Output the (x, y) coordinate of the center of the cell containing the given text.  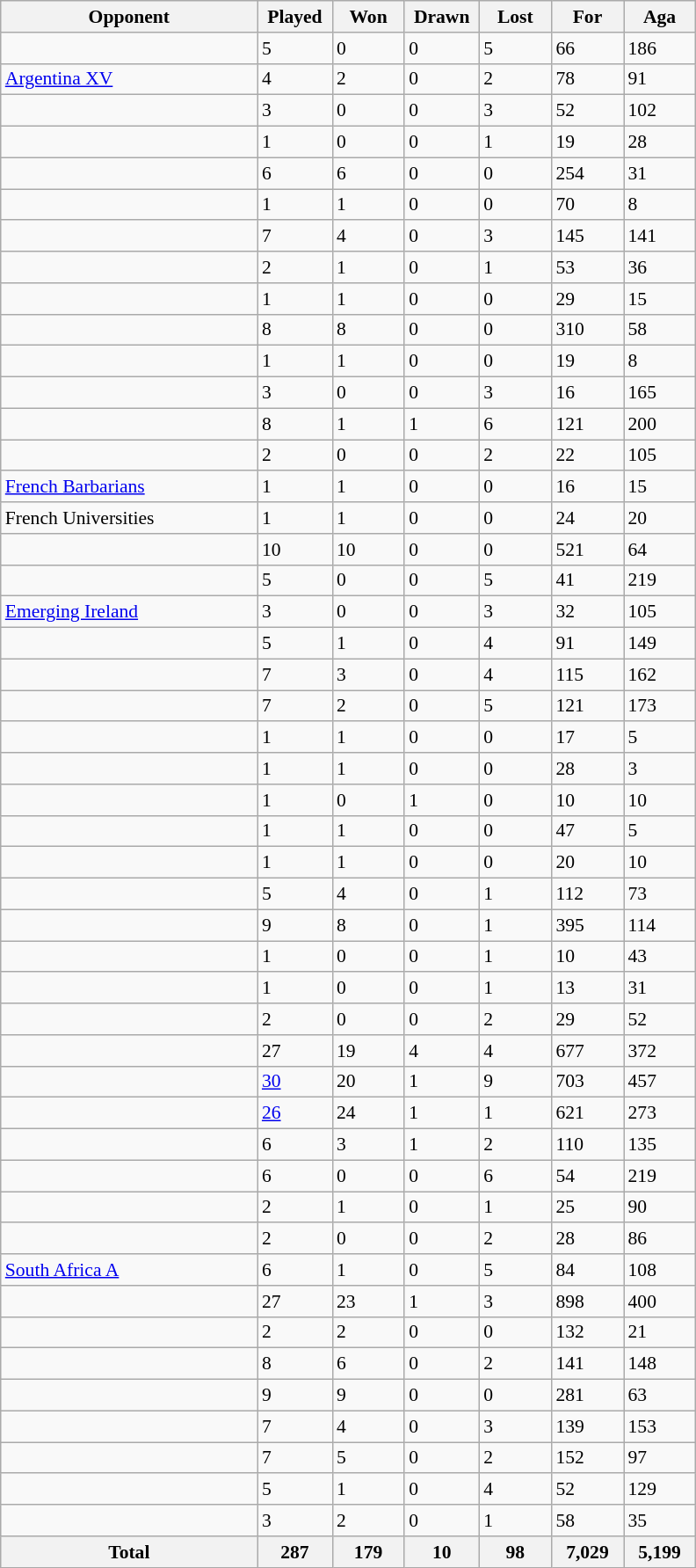
13 (587, 988)
273 (660, 1113)
5,199 (660, 1552)
Played (295, 17)
For (587, 17)
35 (660, 1521)
102 (660, 111)
186 (660, 48)
17 (587, 738)
Emerging Ireland (129, 612)
Aga (660, 17)
621 (587, 1113)
Total (129, 1552)
152 (587, 1458)
7,029 (587, 1552)
165 (660, 393)
32 (587, 612)
97 (660, 1458)
French Barbarians (129, 487)
287 (295, 1552)
148 (660, 1364)
457 (660, 1082)
64 (660, 550)
135 (660, 1145)
22 (587, 456)
Lost (515, 17)
677 (587, 1051)
132 (587, 1332)
73 (660, 894)
521 (587, 550)
179 (368, 1552)
23 (368, 1302)
372 (660, 1051)
395 (587, 925)
254 (587, 173)
53 (587, 267)
145 (587, 237)
110 (587, 1145)
63 (660, 1396)
43 (660, 957)
115 (587, 675)
26 (295, 1113)
78 (587, 79)
30 (295, 1082)
114 (660, 925)
310 (587, 330)
149 (660, 644)
98 (515, 1552)
25 (587, 1207)
French Universities (129, 518)
47 (587, 831)
Opponent (129, 17)
41 (587, 580)
South Africa A (129, 1270)
21 (660, 1332)
703 (587, 1082)
162 (660, 675)
400 (660, 1302)
112 (587, 894)
173 (660, 706)
281 (587, 1396)
54 (587, 1176)
139 (587, 1426)
Drawn (441, 17)
86 (660, 1239)
36 (660, 267)
Argentina XV (129, 79)
898 (587, 1302)
90 (660, 1207)
153 (660, 1426)
200 (660, 424)
129 (660, 1490)
108 (660, 1270)
70 (587, 205)
Won (368, 17)
84 (587, 1270)
66 (587, 48)
